Search for the cell housing the specified text and yield its (X, Y) center coordinate. 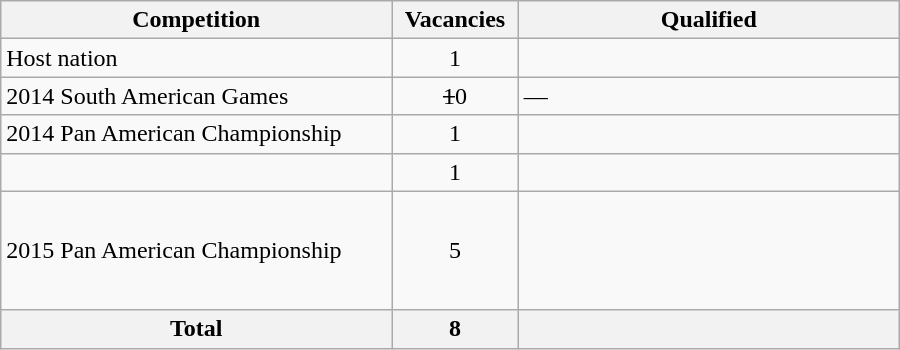
Competition (196, 20)
2015 Pan American Championship (196, 250)
Qualified (708, 20)
2014 Pan American Championship (196, 134)
8 (456, 329)
5 (456, 250)
Host nation (196, 58)
Total (196, 329)
Vacancies (456, 20)
2014 South American Games (196, 96)
10 (456, 96)
— (708, 96)
